Find where the given text appears and provide that cell's center as [x, y] coordinate. 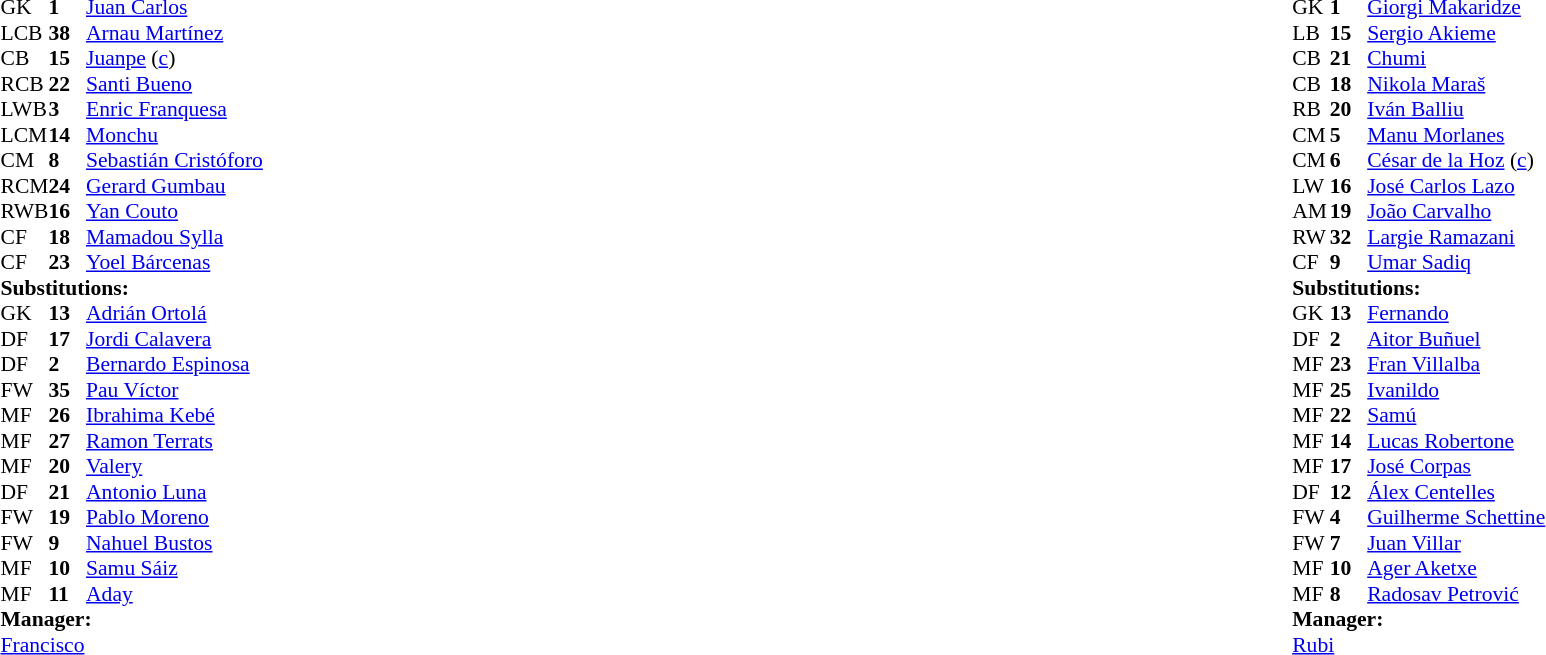
LCB [24, 33]
LWB [24, 109]
12 [1349, 492]
RCM [24, 186]
Valery [174, 467]
7 [1349, 543]
Aitor Buñuel [1456, 339]
Juan Villar [1456, 543]
Monchu [174, 135]
Nahuel Bustos [174, 543]
11 [67, 594]
24 [67, 186]
Gerard Gumbau [174, 186]
AM [1311, 211]
RCB [24, 84]
Samu Sáiz [174, 569]
Samú [1456, 415]
Iván Balliu [1456, 109]
Lucas Robertone [1456, 441]
35 [67, 390]
Manu Morlanes [1456, 135]
Ivanildo [1456, 390]
Arnau Martínez [174, 33]
Jordi Calavera [174, 339]
26 [67, 415]
LB [1311, 33]
38 [67, 33]
Largie Ramazani [1456, 237]
Ramon Terrats [174, 441]
RB [1311, 109]
RW [1311, 237]
LW [1311, 186]
Guilherme Schettine [1456, 517]
Sergio Akieme [1456, 33]
Ager Aketxe [1456, 569]
Ibrahima Kebé [174, 415]
Álex Centelles [1456, 492]
Antonio Luna [174, 492]
5 [1349, 135]
25 [1349, 390]
José Corpas [1456, 467]
Santi Bueno [174, 84]
João Carvalho [1456, 211]
27 [67, 441]
LCM [24, 135]
Yan Couto [174, 211]
César de la Hoz (c) [1456, 161]
Pau Víctor [174, 390]
Fran Villalba [1456, 365]
3 [67, 109]
Juanpe (c) [174, 59]
Bernardo Espinosa [174, 365]
Nikola Maraš [1456, 84]
32 [1349, 237]
José Carlos Lazo [1456, 186]
6 [1349, 161]
Aday [174, 594]
Umar Sadiq [1456, 263]
RWB [24, 211]
Fernando [1456, 313]
Radosav Petrović [1456, 594]
Pablo Moreno [174, 517]
Mamadou Sylla [174, 237]
4 [1349, 517]
Enric Franquesa [174, 109]
Chumi [1456, 59]
Adrián Ortolá [174, 313]
Yoel Bárcenas [174, 263]
Sebastián Cristóforo [174, 161]
